Return the [x, y] coordinate for the center point of the cell that contains the specified text.  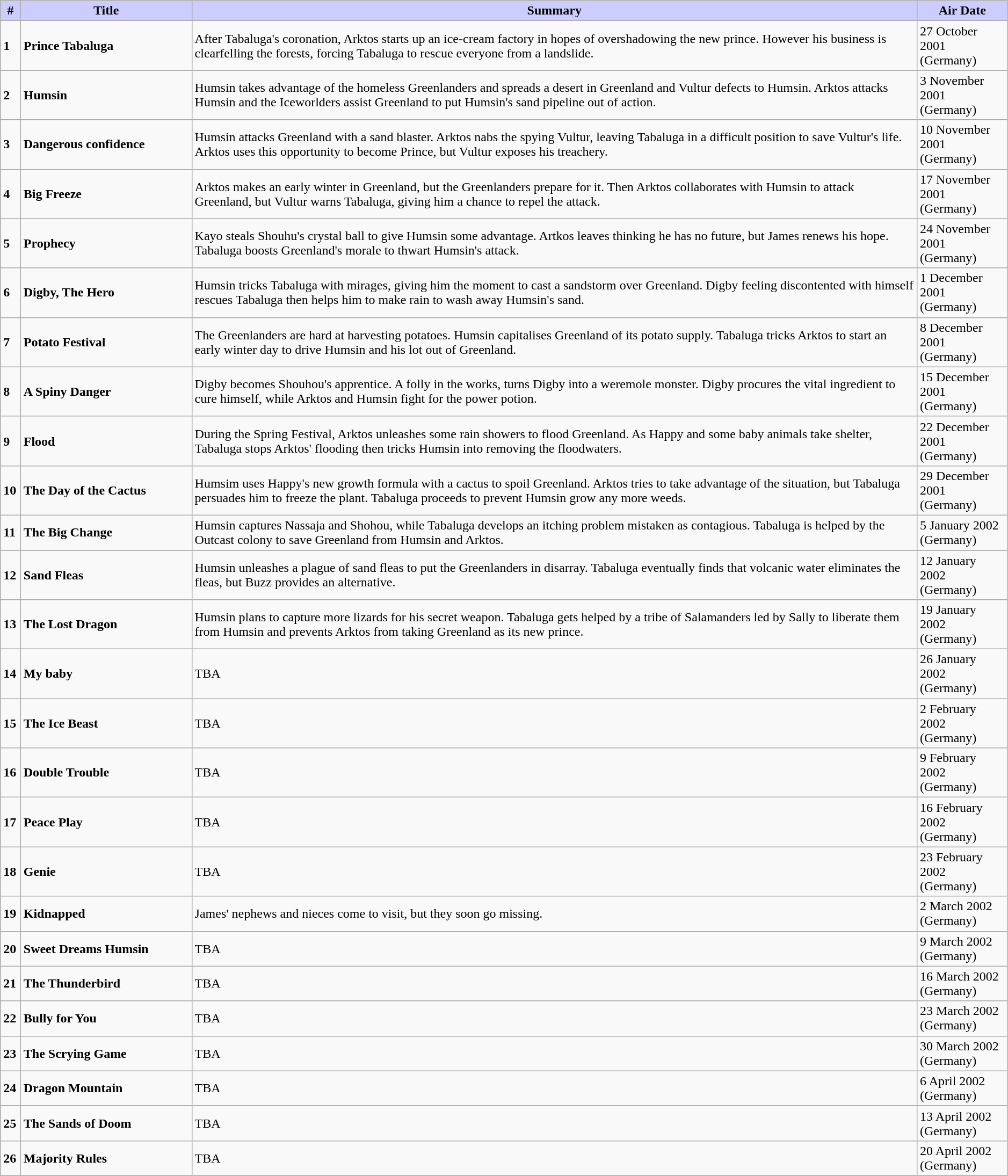
2 March 2002 (Germany) [962, 914]
27 October 2001 (Germany) [962, 46]
# [11, 11]
3 [11, 144]
The Big Change [106, 533]
8 [11, 391]
Dangerous confidence [106, 144]
2 February 2002 (Germany) [962, 723]
23 March 2002 (Germany) [962, 1018]
7 [11, 342]
Dragon Mountain [106, 1088]
9 March 2002 (Germany) [962, 948]
16 [11, 773]
16 February 2002 (Germany) [962, 822]
A Spiny Danger [106, 391]
30 March 2002 (Germany) [962, 1054]
20 April 2002 (Germany) [962, 1158]
22 December 2001 (Germany) [962, 441]
Sweet Dreams Humsin [106, 948]
Bully for You [106, 1018]
Majority Rules [106, 1158]
Humsin [106, 95]
Title [106, 11]
23 February 2002 (Germany) [962, 872]
The Scrying Game [106, 1054]
5 [11, 243]
My baby [106, 674]
2 [11, 95]
5 January 2002 (Germany) [962, 533]
23 [11, 1054]
1 December 2001 (Germany) [962, 293]
26 January 2002 (Germany) [962, 674]
Flood [106, 441]
26 [11, 1158]
16 March 2002 (Germany) [962, 984]
Genie [106, 872]
24 November 2001 (Germany) [962, 243]
The Lost Dragon [106, 625]
15 December 2001 (Germany) [962, 391]
James' nephews and nieces come to visit, but they soon go missing. [554, 914]
13 [11, 625]
Potato Festival [106, 342]
The Ice Beast [106, 723]
11 [11, 533]
Kidnapped [106, 914]
Big Freeze [106, 194]
10 [11, 490]
Summary [554, 11]
19 [11, 914]
4 [11, 194]
14 [11, 674]
12 January 2002 (Germany) [962, 575]
15 [11, 723]
12 [11, 575]
13 April 2002 (Germany) [962, 1123]
Digby, The Hero [106, 293]
24 [11, 1088]
9 February 2002 (Germany) [962, 773]
17 [11, 822]
1 [11, 46]
25 [11, 1123]
Prince Tabaluga [106, 46]
6 April 2002 (Germany) [962, 1088]
The Day of the Cactus [106, 490]
The Thunderbird [106, 984]
8 December 2001 (Germany) [962, 342]
20 [11, 948]
17 November 2001 (Germany) [962, 194]
Double Trouble [106, 773]
21 [11, 984]
22 [11, 1018]
9 [11, 441]
18 [11, 872]
Prophecy [106, 243]
Sand Fleas [106, 575]
6 [11, 293]
Air Date [962, 11]
Peace Play [106, 822]
The Sands of Doom [106, 1123]
29 December 2001 (Germany) [962, 490]
10 November 2001 (Germany) [962, 144]
3 November 2001 (Germany) [962, 95]
19 January 2002 (Germany) [962, 625]
